Find where the given text appears and provide that cell's center as (X, Y) coordinate. 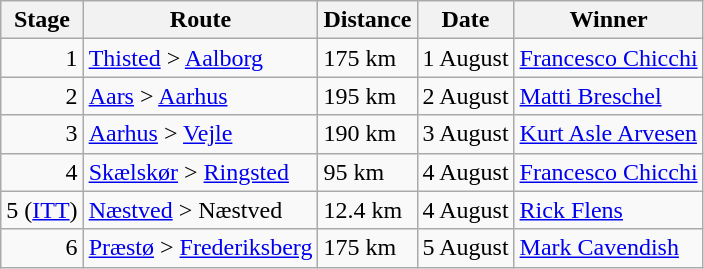
Route (200, 20)
5 (ITT) (42, 210)
6 (42, 248)
3 August (466, 134)
Skælskør > Ringsted (200, 172)
Præstø > Frederiksberg (200, 248)
Thisted > Aalborg (200, 58)
Distance (368, 20)
3 (42, 134)
2 August (466, 96)
Date (466, 20)
Aarhus > Vejle (200, 134)
Winner (608, 20)
5 August (466, 248)
190 km (368, 134)
Rick Flens (608, 210)
4 (42, 172)
Matti Breschel (608, 96)
Mark Cavendish (608, 248)
Kurt Asle Arvesen (608, 134)
Stage (42, 20)
Næstved > Næstved (200, 210)
1 (42, 58)
2 (42, 96)
12.4 km (368, 210)
1 August (466, 58)
95 km (368, 172)
Aars > Aarhus (200, 96)
195 km (368, 96)
